Provide the [X, Y] coordinate of the cell's center where the given text is located.  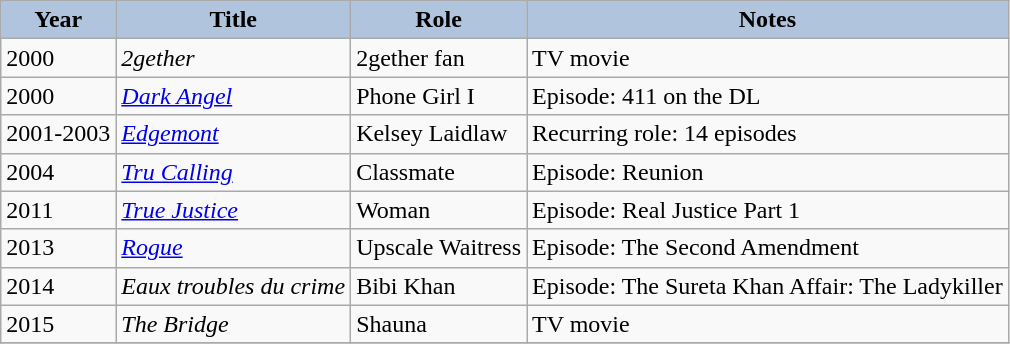
Year [58, 20]
Phone Girl I [439, 96]
Title [234, 20]
Upscale Waitress [439, 248]
Episode: The Sureta Khan Affair: The Ladykiller [768, 286]
Episode: Real Justice Part 1 [768, 210]
2013 [58, 248]
2004 [58, 172]
Kelsey Laidlaw [439, 134]
2011 [58, 210]
Shauna [439, 324]
True Justice [234, 210]
2015 [58, 324]
2gether [234, 58]
Bibi Khan [439, 286]
2001-2003 [58, 134]
2014 [58, 286]
Episode: 411 on the DL [768, 96]
The Bridge [234, 324]
Tru Calling [234, 172]
Dark Angel [234, 96]
Episode: Reunion [768, 172]
Classmate [439, 172]
Episode: The Second Amendment [768, 248]
2gether fan [439, 58]
Edgemont [234, 134]
Woman [439, 210]
Recurring role: 14 episodes [768, 134]
Role [439, 20]
Rogue [234, 248]
Eaux troubles du crime [234, 286]
Notes [768, 20]
